Locate the cell with the specified text and output its [x, y] center coordinate. 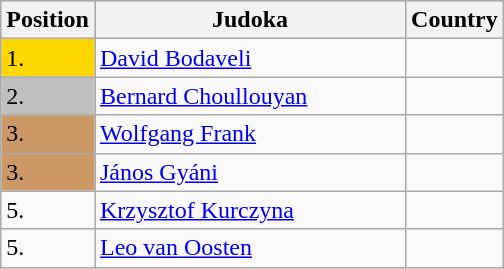
Wolfgang Frank [250, 134]
2. [48, 96]
Country [455, 20]
Position [48, 20]
János Gyáni [250, 172]
Judoka [250, 20]
1. [48, 58]
Leo van Oosten [250, 248]
Krzysztof Kurczyna [250, 210]
Bernard Choullouyan [250, 96]
David Bodaveli [250, 58]
